Pinpoint the cell where the given text exists, returning its [X, Y] midpoint coordinate. 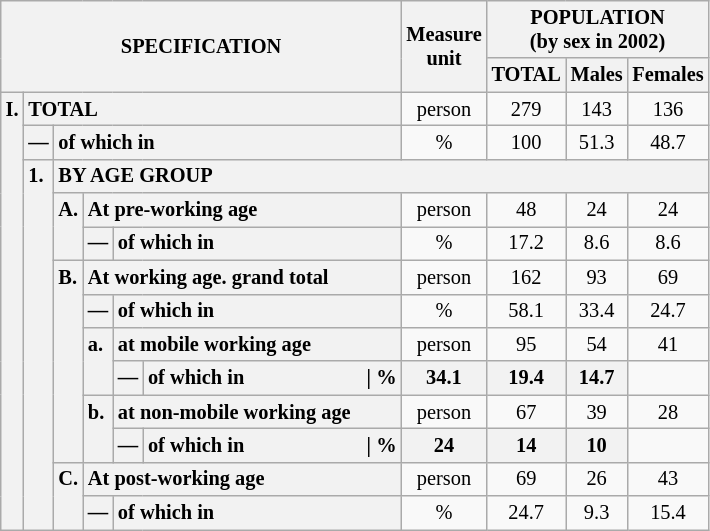
143 [597, 109]
Females [668, 75]
10 [597, 445]
41 [668, 344]
19.4 [526, 378]
48 [526, 210]
At post-working age [242, 479]
100 [526, 142]
15.4 [668, 513]
95 [526, 344]
at non-mobile working age [257, 412]
1. [38, 344]
14 [526, 445]
A. [68, 226]
C. [68, 496]
51.3 [597, 142]
17.2 [526, 243]
43 [668, 479]
b. [98, 428]
Males [597, 75]
28 [668, 412]
at mobile working age [257, 344]
a. [98, 360]
279 [526, 109]
14.7 [597, 378]
26 [597, 479]
POPULATION (by sex in 2002) [598, 29]
34.1 [444, 378]
33.4 [597, 311]
54 [597, 344]
I. [12, 311]
9.3 [597, 513]
Measure unit [444, 46]
162 [526, 277]
48.7 [668, 142]
58.1 [526, 311]
136 [668, 109]
SPECIFICATION [202, 46]
BY AGE GROUP [382, 176]
67 [526, 412]
B. [68, 361]
At pre-working age [242, 210]
93 [597, 277]
At working age. grand total [242, 277]
39 [597, 412]
